Capture the cell that displays the provided text and extract its (X, Y) central coordinate. 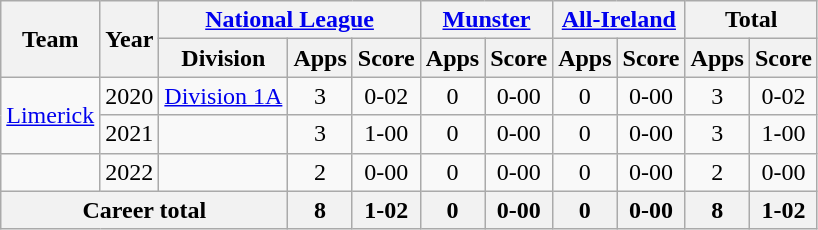
2020 (130, 96)
Year (130, 39)
Team (50, 39)
Career total (144, 210)
2021 (130, 134)
National League (290, 20)
Division 1A (224, 96)
Munster (486, 20)
Division (224, 58)
All-Ireland (619, 20)
Limerick (50, 115)
2022 (130, 172)
Total (751, 20)
